Output the [x, y] coordinate of the center of the cell containing the given text.  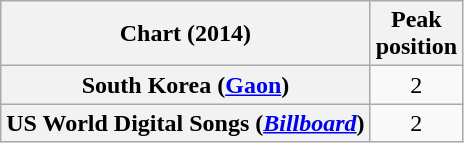
South Korea (Gaon) [186, 85]
US World Digital Songs (Billboard) [186, 123]
Peakposition [416, 34]
Chart (2014) [186, 34]
